Extract the [x, y] coordinate from the center of the cell holding the provided text.  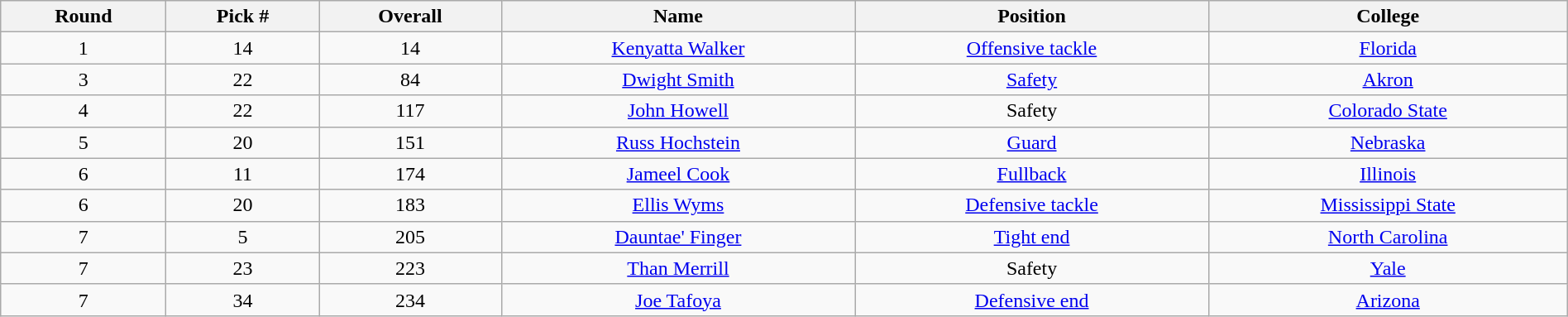
Defensive tackle [1032, 205]
Kenyatta Walker [678, 48]
117 [410, 111]
Yale [1388, 268]
84 [410, 79]
3 [84, 79]
John Howell [678, 111]
Arizona [1388, 300]
Than Merrill [678, 268]
Overall [410, 17]
34 [243, 300]
Nebraska [1388, 142]
Mississippi State [1388, 205]
Guard [1032, 142]
23 [243, 268]
223 [410, 268]
1 [84, 48]
151 [410, 142]
Position [1032, 17]
Dauntae' Finger [678, 237]
Fullback [1032, 174]
Pick # [243, 17]
Defensive end [1032, 300]
Akron [1388, 79]
College [1388, 17]
Russ Hochstein [678, 142]
174 [410, 174]
Tight end [1032, 237]
Dwight Smith [678, 79]
Florida [1388, 48]
11 [243, 174]
4 [84, 111]
Joe Tafoya [678, 300]
Round [84, 17]
Ellis Wyms [678, 205]
Colorado State [1388, 111]
234 [410, 300]
Name [678, 17]
Illinois [1388, 174]
Offensive tackle [1032, 48]
205 [410, 237]
Jameel Cook [678, 174]
North Carolina [1388, 237]
183 [410, 205]
